Provide the (X, Y) coordinate of the cell's center where the given text is located.  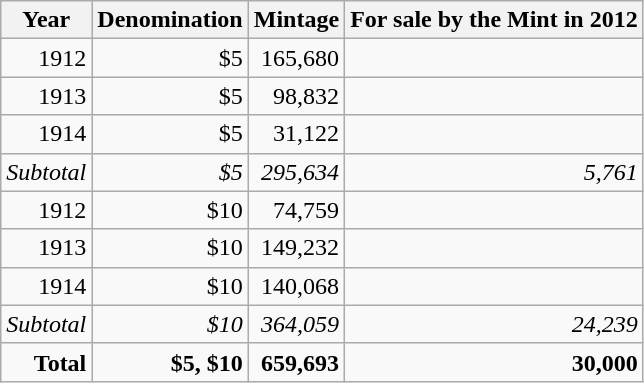
30,000 (494, 362)
140,068 (296, 286)
Mintage (296, 20)
5,761 (494, 172)
24,239 (494, 324)
295,634 (296, 172)
98,832 (296, 96)
31,122 (296, 134)
Total (46, 362)
74,759 (296, 210)
149,232 (296, 248)
Year (46, 20)
364,059 (296, 324)
659,693 (296, 362)
$5, $10 (170, 362)
165,680 (296, 58)
For sale by the Mint in 2012 (494, 20)
Denomination (170, 20)
